Find where the given text appears and provide that cell's center as (x, y) coordinate. 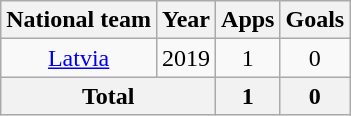
2019 (186, 58)
Apps (248, 20)
Total (108, 96)
Goals (315, 20)
Year (186, 20)
National team (79, 20)
Latvia (79, 58)
